Determine the [x, y] coordinate at the center of the cell enclosing the given text.  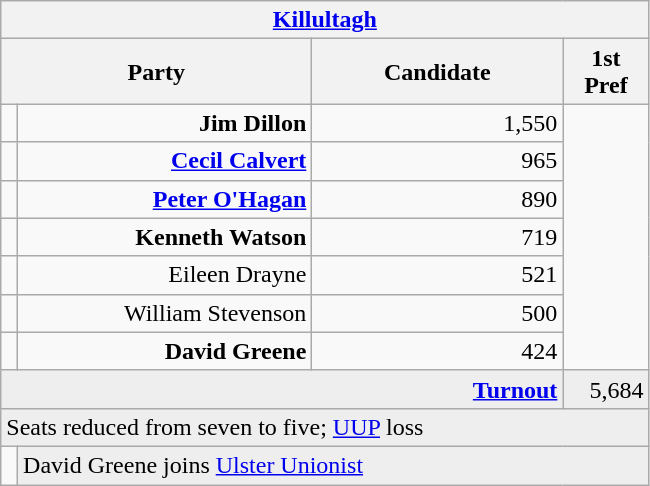
Party [156, 72]
Cecil Calvert [165, 161]
Seats reduced from seven to five; UUP loss [325, 427]
Eileen Drayne [165, 275]
Turnout [282, 389]
424 [438, 351]
1,550 [438, 123]
Candidate [438, 72]
Jim Dillon [165, 123]
David Greene [165, 351]
5,684 [606, 389]
719 [438, 237]
Kenneth Watson [165, 237]
David Greene joins Ulster Unionist [334, 465]
William Stevenson [165, 313]
521 [438, 275]
1st Pref [606, 72]
965 [438, 161]
Peter O'Hagan [165, 199]
890 [438, 199]
Killultagh [325, 20]
500 [438, 313]
